Capture the cell that displays the provided text and extract its [X, Y] central coordinate. 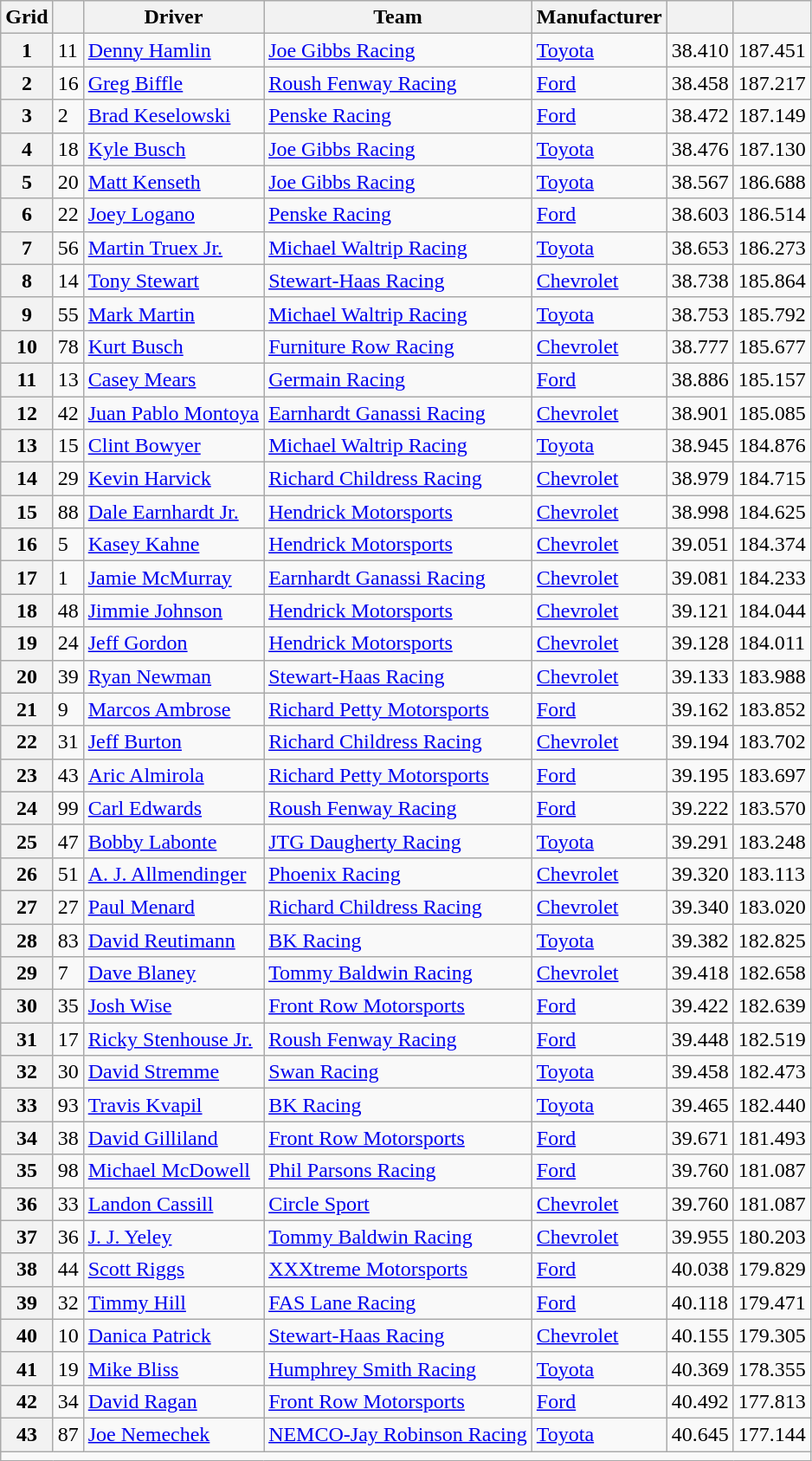
Denny Hamlin [173, 50]
39.222 [699, 808]
187.130 [772, 149]
39.458 [699, 1072]
39.448 [699, 1039]
Jeff Gordon [173, 643]
87 [68, 1434]
Jeff Burton [173, 742]
185.677 [772, 346]
185.864 [772, 281]
186.273 [772, 248]
Furniture Row Racing [398, 346]
38.476 [699, 149]
183.988 [772, 676]
184.876 [772, 446]
Germain Racing [398, 379]
38.653 [699, 248]
184.044 [772, 611]
182.658 [772, 973]
183.702 [772, 742]
38.458 [699, 83]
38.753 [699, 314]
183.570 [772, 808]
39.465 [699, 1105]
38.777 [699, 346]
186.514 [772, 215]
39.382 [699, 940]
David Ragan [173, 1401]
XXXtreme Motorsports [398, 1270]
39.195 [699, 775]
38.886 [699, 379]
44 [68, 1270]
38.979 [699, 479]
183.113 [772, 874]
Jamie McMurray [173, 578]
Greg Biffle [173, 83]
FAS Lane Racing [398, 1303]
184.715 [772, 479]
Timmy Hill [173, 1303]
Marcos Ambrose [173, 709]
182.639 [772, 1006]
39.320 [699, 874]
28 [27, 940]
39.051 [699, 545]
Juan Pablo Montoya [173, 413]
Mike Bliss [173, 1368]
177.813 [772, 1401]
83 [68, 940]
39.671 [699, 1138]
178.355 [772, 1368]
93 [68, 1105]
39.121 [699, 611]
179.305 [772, 1335]
39.422 [699, 1006]
184.011 [772, 643]
182.519 [772, 1039]
88 [68, 512]
39.418 [699, 973]
181.493 [772, 1138]
39.194 [699, 742]
3 [27, 116]
184.374 [772, 545]
185.157 [772, 379]
J. J. Yeley [173, 1237]
Brad Keselowski [173, 116]
51 [68, 874]
Ricky Stenhouse Jr. [173, 1039]
Phoenix Racing [398, 874]
180.203 [772, 1237]
23 [27, 775]
Carl Edwards [173, 808]
38.567 [699, 182]
37 [27, 1237]
183.852 [772, 709]
183.697 [772, 775]
38.410 [699, 50]
Tony Stewart [173, 281]
39.133 [699, 676]
182.440 [772, 1105]
187.451 [772, 50]
38.603 [699, 215]
Team [398, 17]
6 [27, 215]
Ryan Newman [173, 676]
Martin Truex Jr. [173, 248]
NEMCO-Jay Robinson Racing [398, 1434]
41 [27, 1368]
39.162 [699, 709]
Kasey Kahne [173, 545]
40.118 [699, 1303]
Danica Patrick [173, 1335]
185.085 [772, 413]
40.038 [699, 1270]
38.472 [699, 116]
40 [27, 1335]
182.825 [772, 940]
182.473 [772, 1072]
Dave Blaney [173, 973]
40.155 [699, 1335]
Joey Logano [173, 215]
39.955 [699, 1237]
4 [27, 149]
39.128 [699, 643]
Aric Almirola [173, 775]
David Reutimann [173, 940]
Kurt Busch [173, 346]
Mark Martin [173, 314]
Kyle Busch [173, 149]
40.492 [699, 1401]
Phil Parsons Racing [398, 1171]
40.369 [699, 1368]
184.233 [772, 578]
187.217 [772, 83]
Driver [173, 17]
38.901 [699, 413]
12 [27, 413]
Matt Kenseth [173, 182]
39.340 [699, 907]
Manufacturer [599, 17]
Joe Nemechek [173, 1434]
Humphrey Smith Racing [398, 1368]
Circle Sport [398, 1204]
Swan Racing [398, 1072]
186.688 [772, 182]
Michael McDowell [173, 1171]
26 [27, 874]
25 [27, 841]
Landon Cassill [173, 1204]
40.645 [699, 1434]
Paul Menard [173, 907]
183.248 [772, 841]
38.738 [699, 281]
55 [68, 314]
179.471 [772, 1303]
187.149 [772, 116]
179.829 [772, 1270]
Josh Wise [173, 1006]
Grid [27, 17]
177.144 [772, 1434]
Bobby Labonte [173, 841]
185.792 [772, 314]
Kevin Harvick [173, 479]
78 [68, 346]
98 [68, 1171]
8 [27, 281]
A. J. Allmendinger [173, 874]
Scott Riggs [173, 1270]
Jimmie Johnson [173, 611]
48 [68, 611]
183.020 [772, 907]
47 [68, 841]
21 [27, 709]
Travis Kvapil [173, 1105]
Casey Mears [173, 379]
184.625 [772, 512]
David Gilliland [173, 1138]
39.291 [699, 841]
38.998 [699, 512]
56 [68, 248]
Clint Bowyer [173, 446]
38.945 [699, 446]
JTG Daugherty Racing [398, 841]
99 [68, 808]
Dale Earnhardt Jr. [173, 512]
David Stremme [173, 1072]
39.081 [699, 578]
